Provide the (x, y) coordinate of the cell's center where the given text is located.  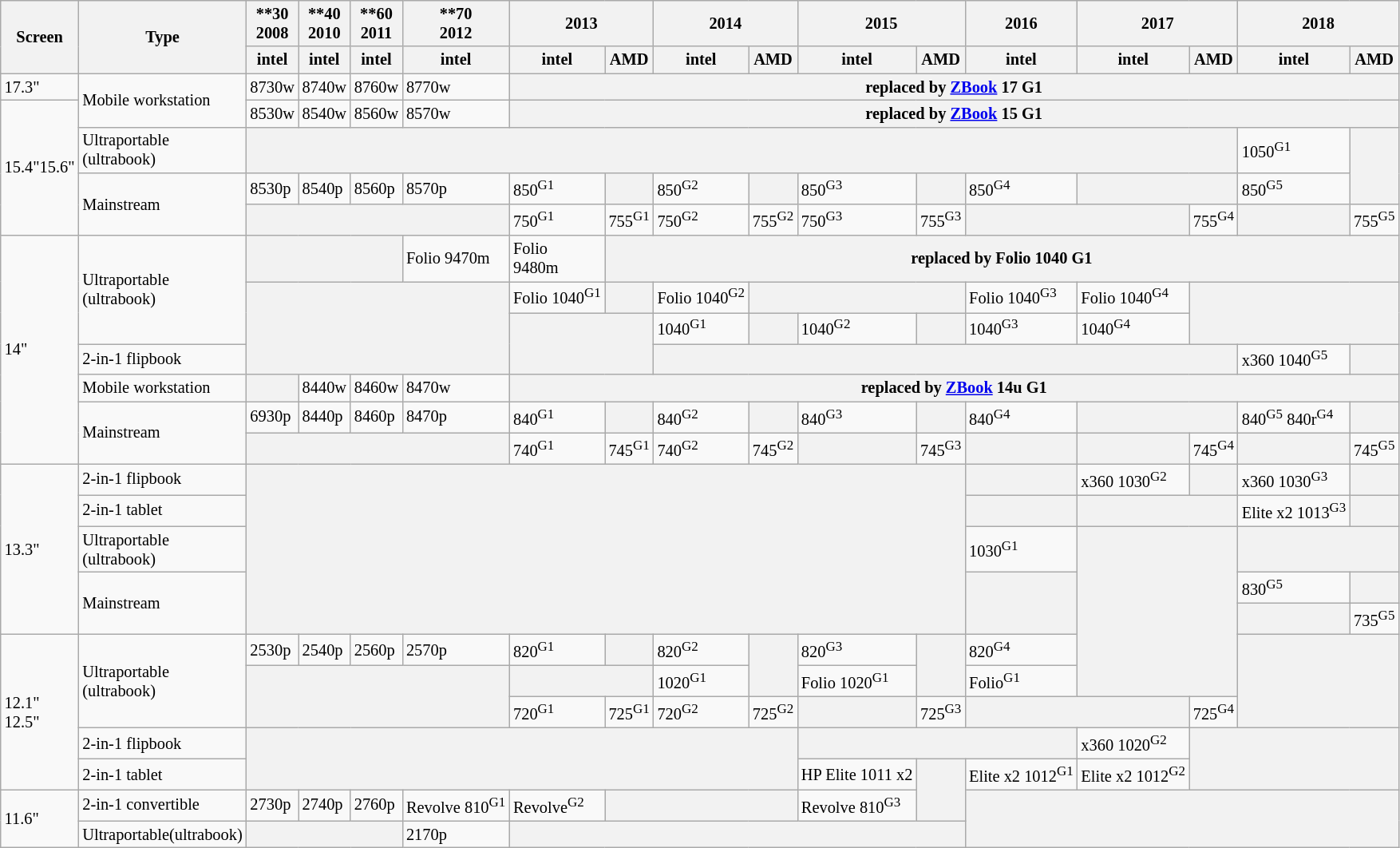
8460w (377, 388)
8530w (273, 113)
HP Elite 1011 x2 (857, 775)
replaced by ZBook 14u G1 (954, 388)
745G3 (940, 449)
8570p (456, 188)
17.3" (40, 87)
x360 1030G3 (1294, 479)
2730p (273, 805)
745G5 (1374, 449)
Folio 1040G2 (701, 297)
8770w (456, 87)
850G3 (857, 188)
replaced by Folio 1040 G1 (1003, 259)
8530p (273, 188)
12.1"12.5" (40, 712)
x360 1020G2 (1133, 743)
720G1 (557, 712)
Elite x2 1012G1 (1021, 775)
1040G3 (1021, 327)
6930p (273, 417)
8470w (456, 388)
Folio 9470m (456, 259)
13.3" (40, 549)
1050G1 (1294, 150)
1040G1 (701, 327)
840G1 (557, 417)
755G1 (629, 220)
8560p (377, 188)
840G2 (701, 417)
x360 1030G2 (1133, 479)
8560w (377, 113)
820G4 (1021, 650)
2-in-1 convertible (162, 805)
755G2 (773, 220)
750G3 (857, 220)
8760w (377, 87)
8440p (324, 417)
725G2 (773, 712)
750G1 (557, 220)
replaced by ZBook 17 G1 (954, 87)
8540p (324, 188)
1040G2 (857, 327)
8470p (456, 417)
Folio 1020G1 (857, 680)
2170p (456, 834)
Screen (40, 37)
8730w (273, 87)
1030G1 (1021, 549)
720G2 (701, 712)
2016 (1021, 23)
740G1 (557, 449)
8740w (324, 87)
2017 (1157, 23)
725G4 (1213, 712)
745G1 (629, 449)
745G2 (773, 449)
740G2 (701, 449)
2760p (377, 805)
850G1 (557, 188)
11.6" (40, 819)
**402010 (324, 23)
**702012 (456, 23)
15.4"15.6" (40, 168)
14" (40, 350)
x360 1040G5 (1294, 359)
**302008 (273, 23)
8570w (456, 113)
725G1 (629, 712)
8460p (377, 417)
755G4 (1213, 220)
Folio9480m (557, 259)
2740p (324, 805)
755G5 (1374, 220)
745G4 (1213, 449)
2013 (581, 23)
2018 (1319, 23)
2015 (881, 23)
FolioG1 (1021, 680)
820G1 (557, 650)
Type (162, 37)
RevolveG2 (557, 805)
755G3 (940, 220)
2560p (377, 650)
2014 (726, 23)
Folio 1040G3 (1021, 297)
Folio 1040G1 (557, 297)
Revolve 810G3 (857, 805)
8540w (324, 113)
Revolve 810G1 (456, 805)
1020G1 (701, 680)
820G3 (857, 650)
750G2 (701, 220)
2530p (273, 650)
Folio 1040G4 (1133, 297)
840G3 (857, 417)
8440w (324, 388)
replaced by ZBook 15 G1 (954, 113)
725G3 (940, 712)
850G4 (1021, 188)
820G2 (701, 650)
2540p (324, 650)
850G2 (701, 188)
840G5 840rG4 (1294, 417)
1040G4 (1133, 327)
2570p (456, 650)
Elite x2 1012G2 (1133, 775)
840G4 (1021, 417)
Elite x2 1013G3 (1294, 511)
**602011 (377, 23)
735G5 (1374, 618)
850G5 (1294, 188)
830G5 (1294, 588)
